Search for the cell housing the specified text and yield its [x, y] center coordinate. 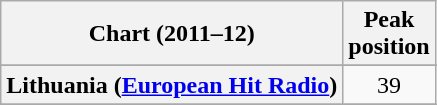
Chart (2011–12) [172, 34]
39 [389, 85]
Peak position [389, 34]
Lithuania (European Hit Radio) [172, 85]
